Locate the cell with the specified text and output its [x, y] center coordinate. 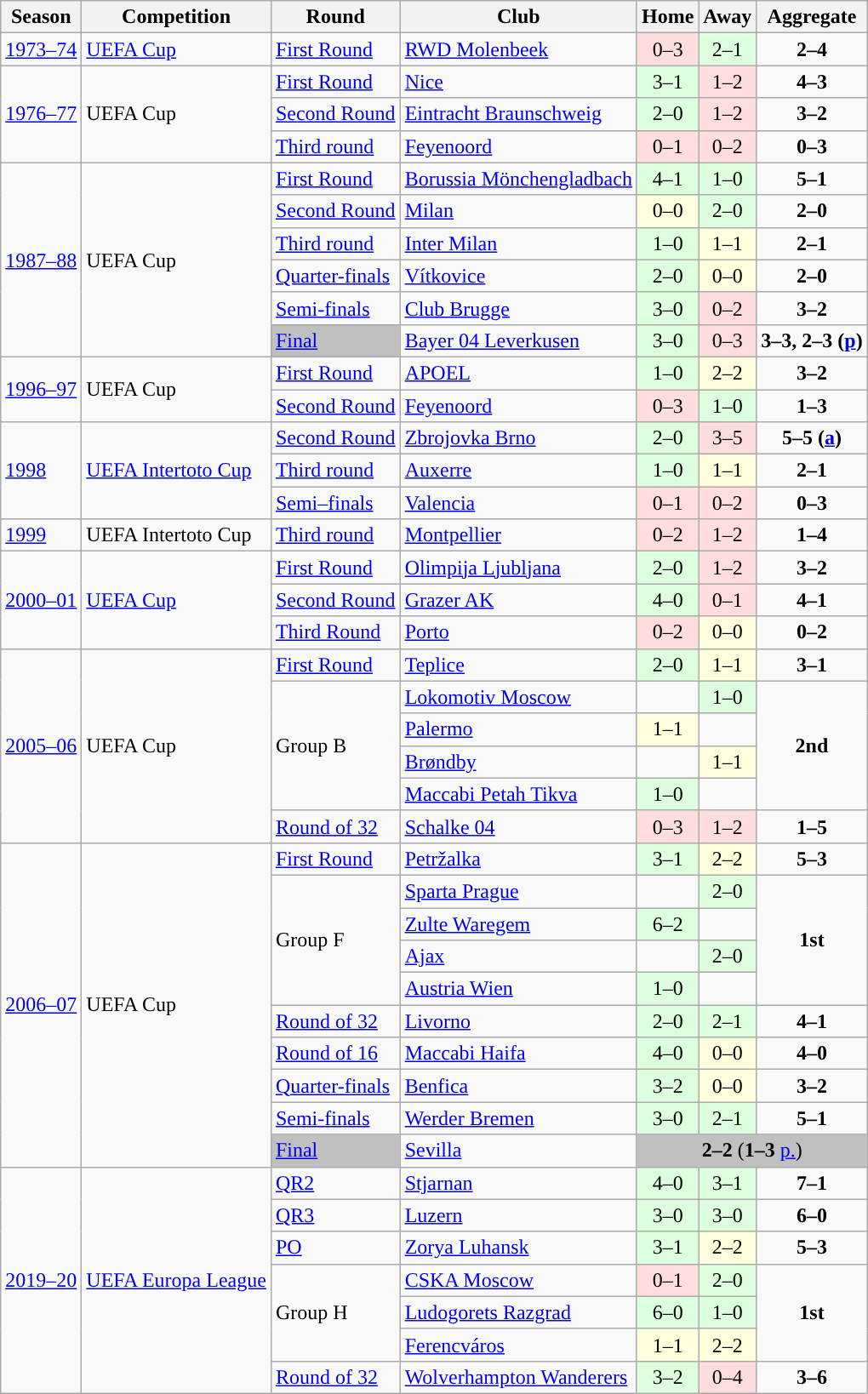
Austria Wien [518, 989]
RWD Molenbeek [518, 49]
PO [335, 1248]
Stjarnan [518, 1183]
Wolverhampton Wanderers [518, 1377]
2006–07 [41, 1004]
1999 [41, 535]
1–4 [812, 535]
Auxerre [518, 471]
Ludogorets Razgrad [518, 1312]
1998 [41, 471]
6–2 [667, 923]
Nice [518, 82]
Sparta Prague [518, 891]
Third Round [335, 632]
3–3, 2–3 (p) [812, 340]
Olimpija Ljubljana [518, 568]
Milan [518, 211]
Zorya Luhansk [518, 1248]
Aggregate [812, 17]
1987–88 [41, 260]
Vítkovice [518, 276]
Eintracht Braunschweig [518, 114]
Group B [335, 746]
0–4 [728, 1377]
Benfica [518, 1086]
Valencia [518, 503]
5–5 (a) [812, 438]
Lokomotiv Moscow [518, 697]
UEFA Europa League [177, 1280]
Maccabi Haifa [518, 1054]
1996–97 [41, 389]
Palermo [518, 729]
Club Brugge [518, 308]
4–3 [812, 82]
3–6 [812, 1377]
Home [667, 17]
1976–77 [41, 114]
Inter Milan [518, 243]
Season [41, 17]
2–4 [812, 49]
Teplice [518, 665]
Bayer 04 Leverkusen [518, 340]
APOEL [518, 373]
Grazer AK [518, 600]
7–1 [812, 1183]
2nd [812, 746]
Away [728, 17]
QR3 [335, 1215]
Montpellier [518, 535]
CSKA Moscow [518, 1280]
Werder Bremen [518, 1118]
Semi–finals [335, 503]
2000–01 [41, 600]
3–5 [728, 438]
Round of 16 [335, 1054]
Group F [335, 940]
Competition [177, 17]
Group H [335, 1312]
1973–74 [41, 49]
Zulte Waregem [518, 923]
Livorno [518, 1021]
Luzern [518, 1215]
Brøndby [518, 762]
QR2 [335, 1183]
Petržalka [518, 859]
Borussia Mönchengladbach [518, 179]
Ajax [518, 957]
2019–20 [41, 1280]
Schalke 04 [518, 826]
Ferencváros [518, 1345]
1–3 [812, 406]
Round [335, 17]
Maccabi Petah Tikva [518, 794]
Sevilla [518, 1151]
Porto [518, 632]
Club [518, 17]
Zbrojovka Brno [518, 438]
1–5 [812, 826]
2005–06 [41, 746]
2–2 (1–3 p.) [752, 1151]
